Scan for the cell matching the given text and deliver its (X, Y) coordinate at center. 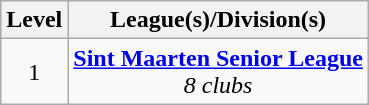
League(s)/Division(s) (218, 20)
1 (34, 72)
Sint Maarten Senior League8 clubs (218, 72)
Level (34, 20)
